Find where the given text appears and provide that cell's center as (x, y) coordinate. 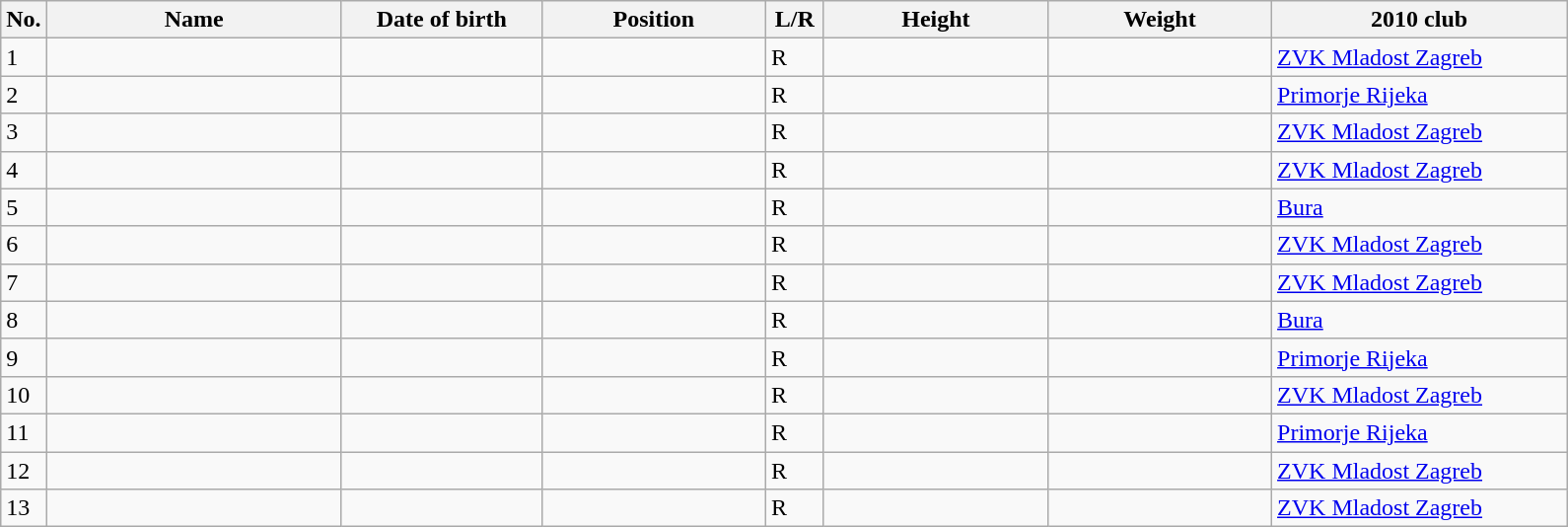
Height (935, 20)
12 (24, 471)
Name (193, 20)
2 (24, 95)
8 (24, 320)
Weight (1160, 20)
L/R (795, 20)
5 (24, 207)
Date of birth (442, 20)
7 (24, 282)
6 (24, 245)
9 (24, 357)
Position (653, 20)
1 (24, 57)
10 (24, 395)
No. (24, 20)
11 (24, 432)
13 (24, 508)
2010 club (1420, 20)
3 (24, 132)
4 (24, 170)
